Locate the cell with the specified text and output its (x, y) center coordinate. 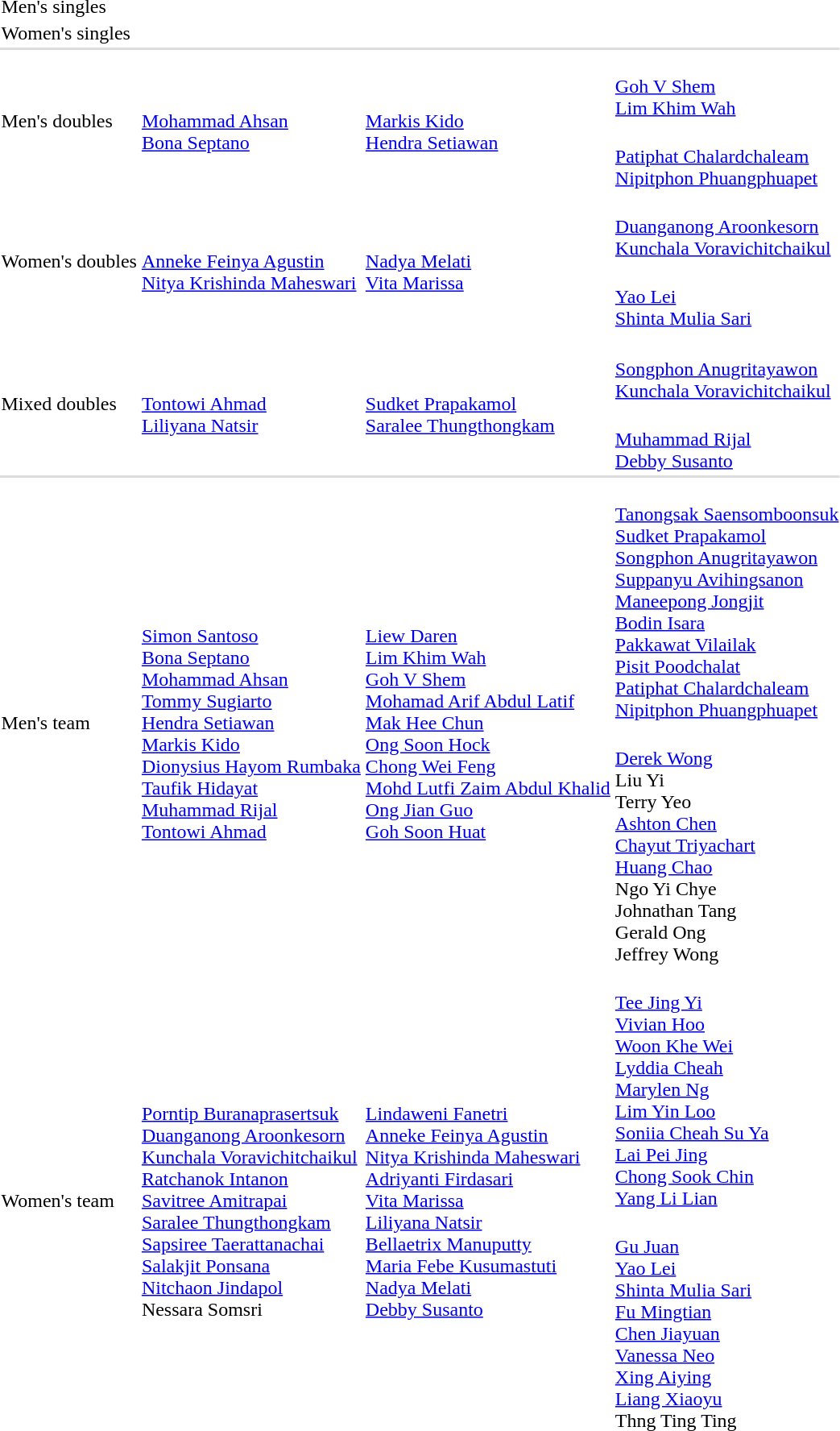
Markis Kido Hendra Setiawan (488, 121)
Sudket PrapakamolSaralee Thungthongkam (488, 404)
Nadya MelatiVita Marissa (488, 261)
Simon SantosoBona SeptanoMohammad AhsanTommy SugiartoHendra SetiawanMarkis KidoDionysius Hayom RumbakaTaufik HidayatMuhammad RijalTontowi Ahmad (251, 724)
Songphon AnugritayawonKunchala Voravichitchaikul (726, 369)
Men's team (69, 724)
Mixed doubles (69, 404)
Duanganong AroonkesornKunchala Voravichitchaikul (726, 226)
Women's singles (69, 33)
Women's doubles (69, 261)
Men's doubles (69, 121)
Tee Jing YiVivian HooWoon Khe WeiLyddia CheahMarylen NgLim Yin LooSoniia Cheah Su YaLai Pei JingChong Sook ChinYang Li Lian (726, 1089)
Liew DarenLim Khim WahGoh V ShemMohamad Arif Abdul LatifMak Hee ChunOng Soon HockChong Wei FengMohd Lutfi Zaim Abdul KhalidOng Jian GuoGoh Soon Huat (488, 724)
Patiphat Chalardchaleam Nipitphon Phuangphuapet (726, 156)
Goh V Shem Lim Khim Wah (726, 86)
Tontowi AhmadLiliyana Natsir (251, 404)
Muhammad RijalDebby Susanto (726, 439)
Derek WongLiu YiTerry YeoAshton ChenChayut TriyachartHuang ChaoNgo Yi ChyeJohnathan TangGerald OngJeffrey Wong (726, 845)
Yao LeiShinta Mulia Sari (726, 297)
Mohammad AhsanBona Septano (251, 121)
Anneke Feinya AgustinNitya Krishinda Maheswari (251, 261)
